Scan for the cell matching the given text and deliver its (x, y) coordinate at center. 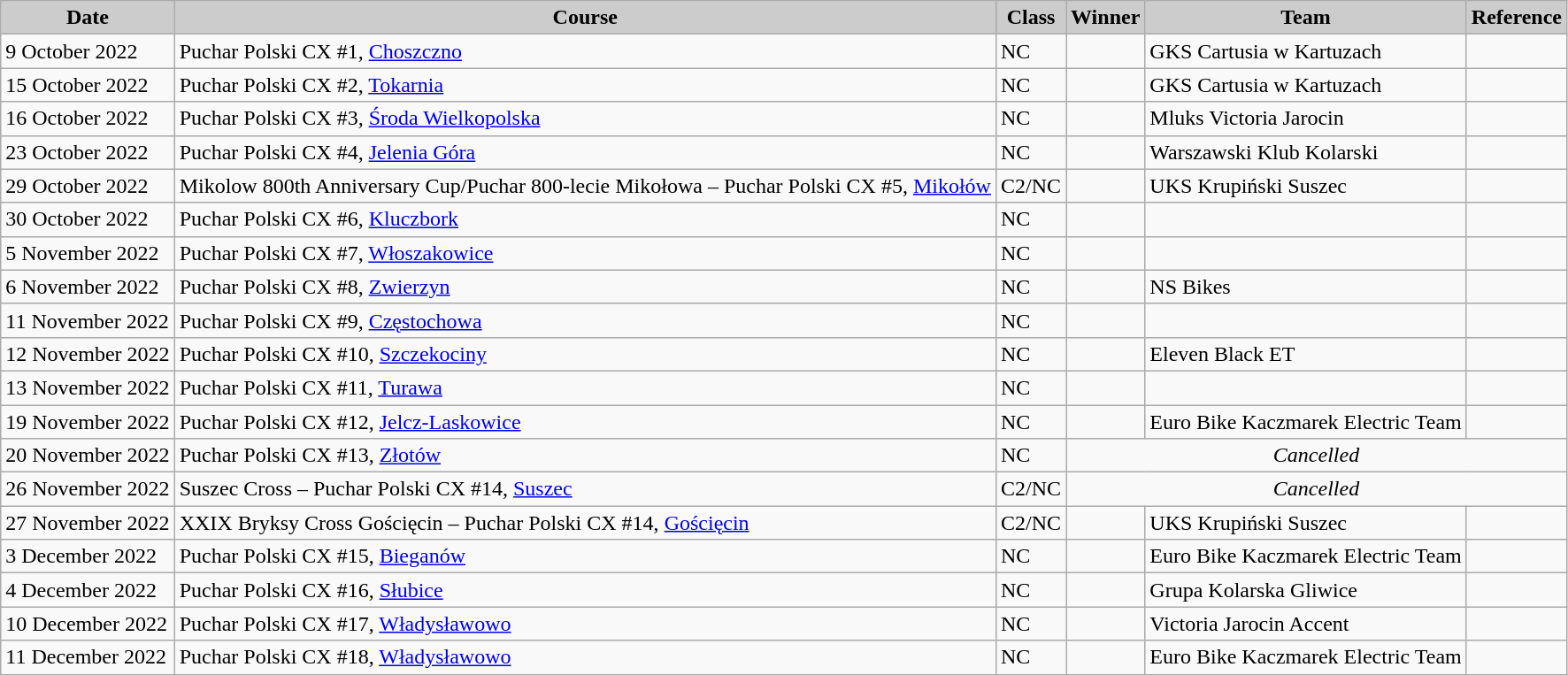
29 October 2022 (88, 186)
Class (1030, 18)
Puchar Polski CX #12, Jelcz-Laskowice (585, 422)
Puchar Polski CX #2, Tokarnia (585, 85)
4 December 2022 (88, 590)
19 November 2022 (88, 422)
Puchar Polski CX #6, Kluczbork (585, 219)
Puchar Polski CX #15, Bieganów (585, 556)
13 November 2022 (88, 387)
Eleven Black ET (1306, 354)
Puchar Polski CX #13, Złotów (585, 456)
20 November 2022 (88, 456)
Team (1306, 18)
26 November 2022 (88, 489)
Puchar Polski CX #7, Włoszakowice (585, 253)
Puchar Polski CX #16, Słubice (585, 590)
16 October 2022 (88, 119)
Grupa Kolarska Gliwice (1306, 590)
Mluks Victoria Jarocin (1306, 119)
27 November 2022 (88, 523)
23 October 2022 (88, 152)
30 October 2022 (88, 219)
Victoria Jarocin Accent (1306, 624)
Puchar Polski CX #1, Choszczno (585, 51)
Course (585, 18)
Mikolow 800th Anniversary Cup/Puchar 800-lecie Mikołowa – Puchar Polski CX #5, Mikołów (585, 186)
Winner (1106, 18)
Puchar Polski CX #3, Środa Wielkopolska (585, 119)
Puchar Polski CX #8, Zwierzyn (585, 287)
11 December 2022 (88, 657)
Puchar Polski CX #9, Częstochowa (585, 320)
11 November 2022 (88, 320)
12 November 2022 (88, 354)
Puchar Polski CX #10, Szczekociny (585, 354)
NS Bikes (1306, 287)
6 November 2022 (88, 287)
3 December 2022 (88, 556)
Puchar Polski CX #17, Władysławowo (585, 624)
XXIX Bryksy Cross Gościęcin – Puchar Polski CX #14, Gościęcin (585, 523)
Suszec Cross – Puchar Polski CX #14, Suszec (585, 489)
Reference (1517, 18)
Puchar Polski CX #4, Jelenia Góra (585, 152)
9 October 2022 (88, 51)
5 November 2022 (88, 253)
15 October 2022 (88, 85)
Warszawski Klub Kolarski (1306, 152)
Puchar Polski CX #18, Władysławowo (585, 657)
Puchar Polski CX #11, Turawa (585, 387)
10 December 2022 (88, 624)
Date (88, 18)
